Identify which cell holds the provided text, then report its (x, y) central coordinate. 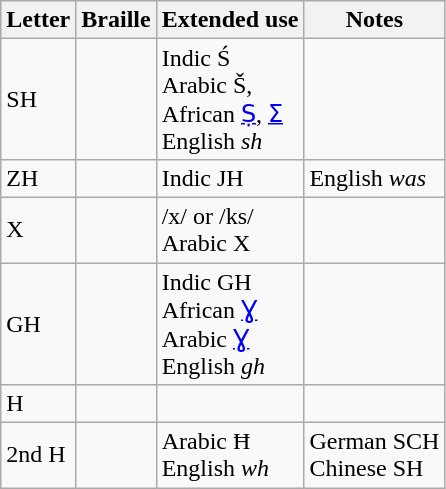
German SCHChinese SH (374, 456)
Indic GHAfrican ƔArabic ƔEnglish gh (230, 323)
Extended use (230, 20)
/x/ or /ks/Arabic X (230, 230)
X (38, 230)
Arabic ĦEnglish wh (230, 456)
ZH (38, 178)
GH (38, 323)
Indic ŚArabic Š,African Ṣ, ƩEnglish sh (230, 100)
SH (38, 100)
English was (374, 178)
Indic JH (230, 178)
2nd H (38, 456)
Letter (38, 20)
H (38, 404)
Notes (374, 20)
Braille (116, 20)
